Return (X, Y) of the center of cell containing provided text 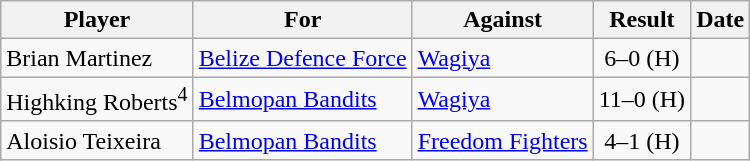
Belize Defence Force (302, 58)
Player (97, 20)
Highking Roberts4 (97, 100)
6–0 (H) (642, 58)
Date (720, 20)
11–0 (H) (642, 100)
Aloisio Teixeira (97, 140)
Brian Martinez (97, 58)
Against (502, 20)
Result (642, 20)
Freedom Fighters (502, 140)
For (302, 20)
4–1 (H) (642, 140)
